Scan for the cell matching the given text and deliver its (x, y) coordinate at center. 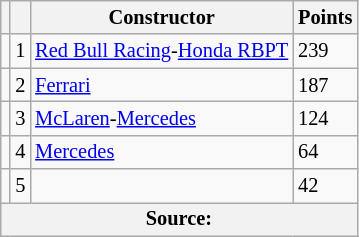
Red Bull Racing-Honda RBPT (162, 51)
2 (20, 85)
1 (20, 51)
64 (325, 152)
5 (20, 186)
Points (325, 17)
124 (325, 118)
Ferrari (162, 85)
4 (20, 152)
187 (325, 85)
Mercedes (162, 152)
Constructor (162, 17)
3 (20, 118)
Source: (179, 219)
McLaren-Mercedes (162, 118)
239 (325, 51)
42 (325, 186)
